Scan for the cell matching the given text and deliver its [X, Y] coordinate at center. 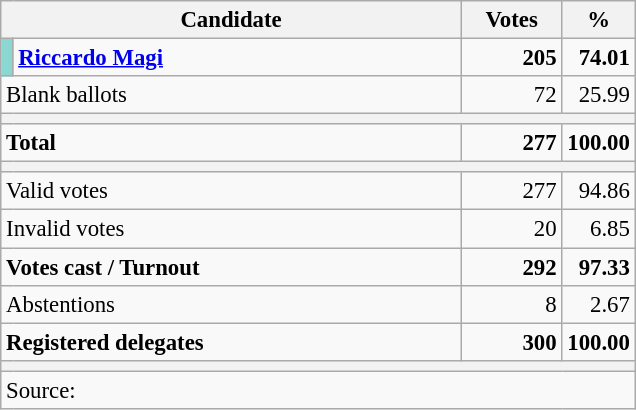
94.86 [598, 191]
2.67 [598, 304]
6.85 [598, 229]
Registered delegates [232, 342]
205 [512, 58]
72 [512, 95]
Source: [318, 390]
Invalid votes [232, 229]
Blank ballots [232, 95]
97.33 [598, 267]
74.01 [598, 58]
Riccardo Magi [237, 58]
292 [512, 267]
25.99 [598, 95]
Votes cast / Turnout [232, 267]
8 [512, 304]
Total [232, 143]
Abstentions [232, 304]
Candidate [232, 20]
Valid votes [232, 191]
% [598, 20]
300 [512, 342]
20 [512, 229]
Votes [512, 20]
